Find where the given text appears and provide that cell's center as (X, Y) coordinate. 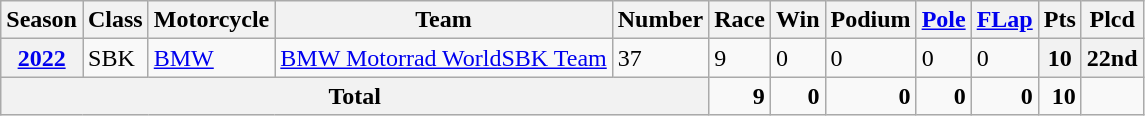
Total (355, 96)
Podium (870, 20)
37 (660, 58)
Number (660, 20)
BMW (212, 58)
Race (740, 20)
2022 (42, 58)
22nd (1112, 58)
SBK (115, 58)
Win (798, 20)
BMW Motorrad WorldSBK Team (444, 58)
Team (444, 20)
Class (115, 20)
Plcd (1112, 20)
Motorcycle (212, 20)
FLap (1004, 20)
Season (42, 20)
Pts (1060, 20)
Pole (944, 20)
